Determine the (x, y) coordinate at the center of the cell enclosing the given text.  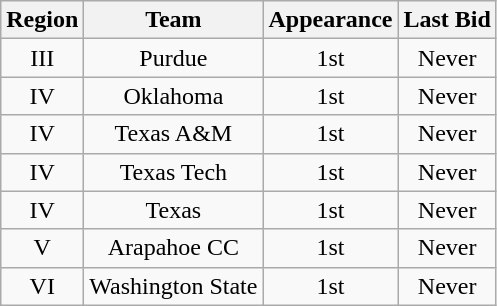
Texas Tech (174, 172)
Last Bid (447, 20)
Texas (174, 210)
Team (174, 20)
Appearance (330, 20)
Texas A&M (174, 134)
Washington State (174, 286)
III (42, 58)
Purdue (174, 58)
Region (42, 20)
VI (42, 286)
Oklahoma (174, 96)
Arapahoe CC (174, 248)
V (42, 248)
